Return [X, Y] of the center of cell containing provided text 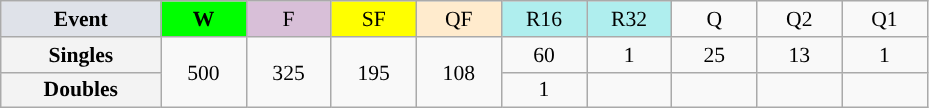
Q1 [884, 19]
W [204, 19]
195 [374, 72]
108 [458, 72]
Singles [81, 55]
R32 [628, 19]
Event [81, 19]
Q2 [800, 19]
13 [800, 55]
60 [544, 55]
500 [204, 72]
Doubles [81, 90]
25 [714, 55]
QF [458, 19]
325 [288, 72]
SF [374, 19]
R16 [544, 19]
Q [714, 19]
F [288, 19]
